Return the [X, Y] coordinate for the center point of the cell that contains the specified text.  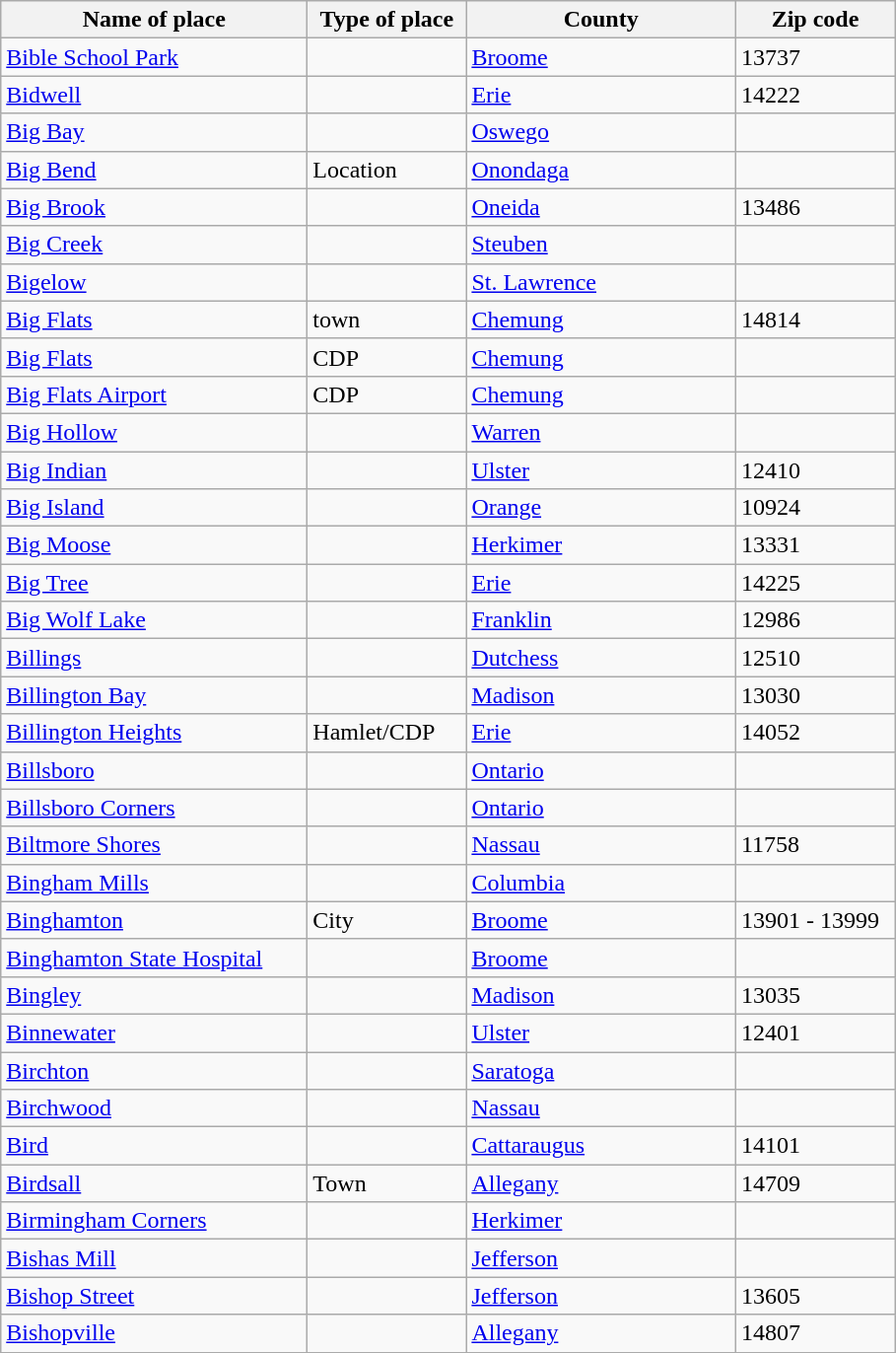
Type of place [386, 20]
14052 [814, 733]
Billings [154, 658]
Hamlet/CDP [386, 733]
Binghamton [154, 920]
Steuben [601, 245]
14222 [814, 95]
13901 - 13999 [814, 920]
13605 [814, 1296]
Bible School Park [154, 57]
town [386, 320]
Binghamton State Hospital [154, 958]
St. Lawrence [601, 282]
Saratoga [601, 1070]
13030 [814, 695]
Bishop Street [154, 1296]
Big Island [154, 508]
13486 [814, 207]
Bigelow [154, 282]
Big Bay [154, 132]
12986 [814, 620]
Biltmore Shores [154, 845]
Onondaga [601, 170]
Big Tree [154, 583]
Big Brook [154, 207]
14814 [814, 320]
Columbia [601, 883]
12401 [814, 1033]
Billington Bay [154, 695]
Bishas Mill [154, 1258]
Bidwell [154, 95]
12510 [814, 658]
Big Bend [154, 170]
10924 [814, 508]
Birchton [154, 1070]
Oswego [601, 132]
Big Indian [154, 470]
Franklin [601, 620]
Bird [154, 1146]
Billsboro [154, 770]
Birdsall [154, 1183]
Location [386, 170]
Name of place [154, 20]
Warren [601, 432]
County [601, 20]
14807 [814, 1333]
Big Creek [154, 245]
Big Hollow [154, 432]
Cattaraugus [601, 1146]
12410 [814, 470]
Birmingham Corners [154, 1221]
Bingley [154, 995]
13737 [814, 57]
14225 [814, 583]
Big Flats Airport [154, 394]
Bishopville [154, 1333]
Big Wolf Lake [154, 620]
Dutchess [601, 658]
Billsboro Corners [154, 808]
City [386, 920]
Town [386, 1183]
Zip code [814, 20]
14101 [814, 1146]
Bingham Mills [154, 883]
Orange [601, 508]
13331 [814, 545]
Billington Heights [154, 733]
14709 [814, 1183]
11758 [814, 845]
Birchwood [154, 1108]
Binnewater [154, 1033]
Oneida [601, 207]
Big Moose [154, 545]
13035 [814, 995]
